For the text-containing cell, return its midpoint in [X, Y] coordinate format. 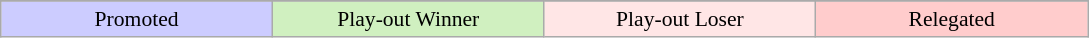
Promoted [137, 19]
Play-out Loser [680, 19]
Play-out Winner [408, 19]
Relegated [952, 19]
